Search for the cell housing the specified text and yield its [x, y] center coordinate. 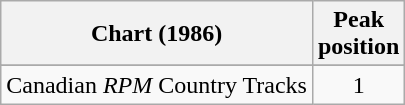
Canadian RPM Country Tracks [157, 85]
Chart (1986) [157, 34]
1 [358, 85]
Peakposition [358, 34]
